Output the [x, y] coordinate of the center of the cell containing the given text.  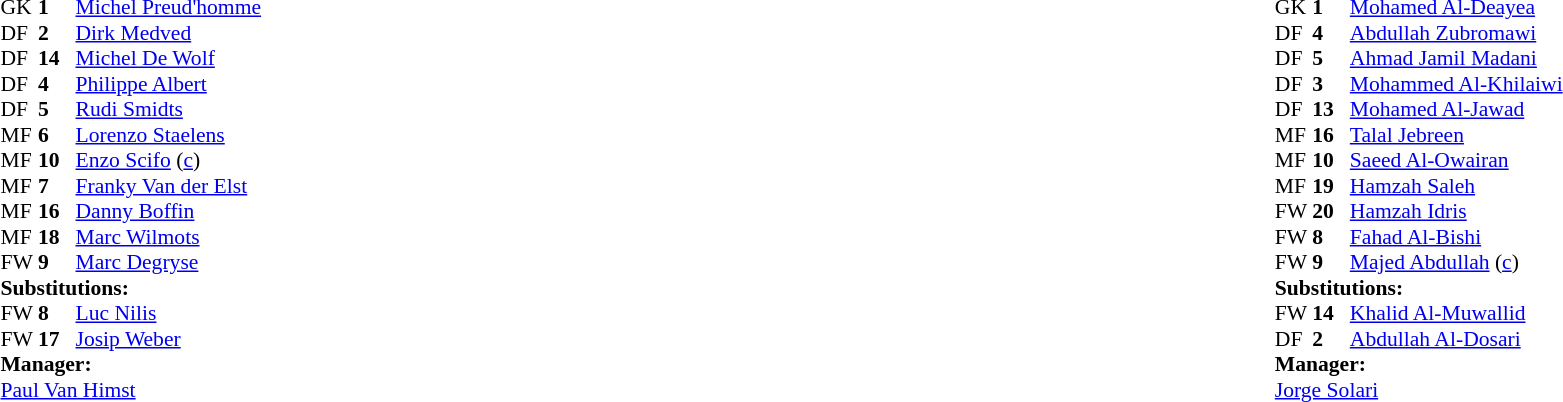
Mohammed Al-Khilaiwi [1456, 84]
17 [57, 339]
Franky Van der Elst [169, 186]
20 [1331, 211]
3 [1331, 84]
Philippe Albert [169, 84]
Saeed Al-Owairan [1456, 161]
Talal Jebreen [1456, 135]
Ahmad Jamil Madani [1456, 59]
Mohamed Al-Jawad [1456, 109]
13 [1331, 109]
18 [57, 237]
Josip Weber [169, 339]
6 [57, 135]
Danny Boffin [169, 211]
Lorenzo Staelens [169, 135]
Abdullah Al-Dosari [1456, 339]
Rudi Smidts [169, 109]
Luc Nilis [169, 313]
Majed Abdullah (c) [1456, 263]
19 [1331, 186]
Hamzah Saleh [1456, 186]
Dirk Medved [169, 33]
Fahad Al-Bishi [1456, 237]
7 [57, 186]
Enzo Scifo (c) [169, 161]
Abdullah Zubromawi [1456, 33]
Marc Wilmots [169, 237]
Michel De Wolf [169, 59]
Marc Degryse [169, 263]
Khalid Al-Muwallid [1456, 313]
Hamzah Idris [1456, 211]
